Find where the given text appears and provide that cell's center as [x, y] coordinate. 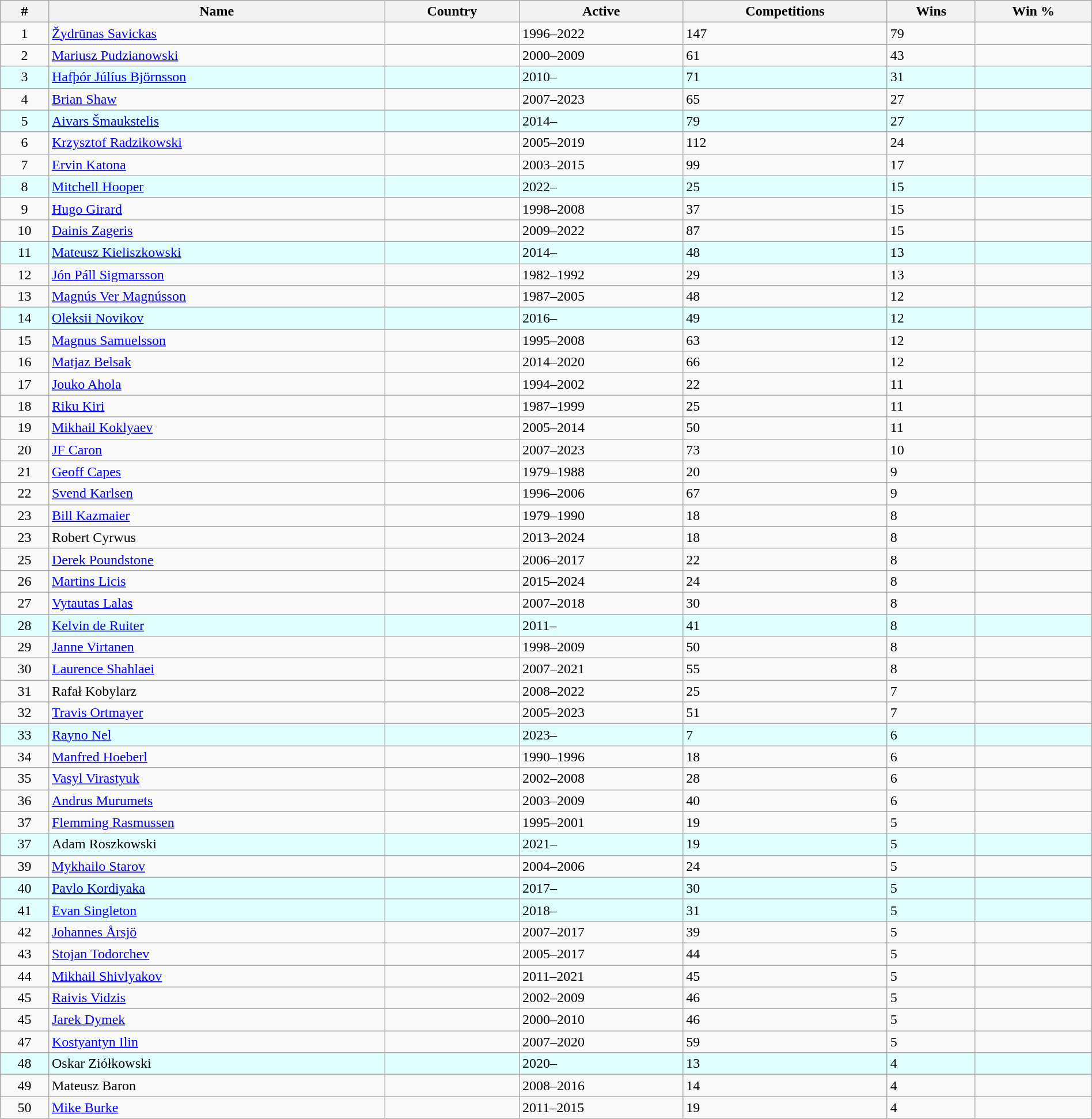
2007–2020 [601, 1042]
Vasyl Virastyuk [217, 779]
1994–2002 [601, 384]
2007–2017 [601, 932]
65 [785, 99]
Name [217, 12]
26 [25, 581]
Country [452, 12]
Stojan Todorchev [217, 954]
32 [25, 713]
Vytautas Lalas [217, 603]
1995–2001 [601, 822]
Oleksii Novikov [217, 318]
42 [25, 932]
36 [25, 801]
Hugo Girard [217, 208]
1987–1999 [601, 406]
2011–2021 [601, 976]
2005–2023 [601, 713]
Mateusz Kieliszkowski [217, 252]
Mitchell Hooper [217, 187]
112 [785, 143]
Raivis Vidzis [217, 998]
JF Caron [217, 450]
55 [785, 669]
61 [785, 55]
Geoff Capes [217, 472]
Aivars Šmaukstelis [217, 121]
2023– [601, 735]
1998–2008 [601, 208]
Jarek Dymek [217, 1020]
Flemming Rasmussen [217, 822]
Martins Licis [217, 581]
Mikhail Koklyaev [217, 428]
2005–2014 [601, 428]
Jouko Ahola [217, 384]
Rayno Nel [217, 735]
# [25, 12]
Mikhail Shivlyakov [217, 976]
Ervin Katona [217, 165]
1987–2005 [601, 297]
Mykhailo Starov [217, 866]
Hafþór Júlíus Björnsson [217, 77]
2021– [601, 844]
2008–2016 [601, 1086]
Andrus Murumets [217, 801]
16 [25, 362]
Win % [1033, 12]
Robert Cyrwus [217, 537]
Krzysztof Radzikowski [217, 143]
Bill Kazmaier [217, 515]
2011– [601, 625]
2010– [601, 77]
2013–2024 [601, 537]
3 [25, 77]
2005–2017 [601, 954]
Active [601, 12]
73 [785, 450]
Pavlo Kordiyaka [217, 888]
2018– [601, 910]
33 [25, 735]
2017– [601, 888]
21 [25, 472]
2 [25, 55]
Manfred Hoeberl [217, 757]
2020– [601, 1064]
Matjaz Belsak [217, 362]
34 [25, 757]
2006–2017 [601, 559]
47 [25, 1042]
Svend Karlsen [217, 494]
99 [785, 165]
2007–2018 [601, 603]
Riku Kiri [217, 406]
Kostyantyn Ilin [217, 1042]
2007–2021 [601, 669]
59 [785, 1042]
2002–2008 [601, 779]
66 [785, 362]
Rafał Kobylarz [217, 691]
1990–1996 [601, 757]
Wins [931, 12]
Adam Roszkowski [217, 844]
51 [785, 713]
147 [785, 33]
Mariusz Pudzianowski [217, 55]
2011–2015 [601, 1107]
2008–2022 [601, 691]
Kelvin de Ruiter [217, 625]
2005–2019 [601, 143]
Magnús Ver Magnússon [217, 297]
2022– [601, 187]
Evan Singleton [217, 910]
Oskar Ziółkowski [217, 1064]
Jón Páll Sigmarsson [217, 275]
1979–1988 [601, 472]
1979–1990 [601, 515]
Janne Virtanen [217, 647]
Brian Shaw [217, 99]
67 [785, 494]
Dainis Zageris [217, 230]
Mateusz Baron [217, 1086]
2016– [601, 318]
87 [785, 230]
1996–2022 [601, 33]
Johannes Årsjö [217, 932]
1998–2009 [601, 647]
Žydrūnas Savickas [217, 33]
2002–2009 [601, 998]
1 [25, 33]
1995–2008 [601, 340]
71 [785, 77]
1996–2006 [601, 494]
Competitions [785, 12]
2014–2020 [601, 362]
63 [785, 340]
Magnus Samuelsson [217, 340]
Travis Ortmayer [217, 713]
2000–2010 [601, 1020]
Mike Burke [217, 1107]
2009–2022 [601, 230]
1982–1992 [601, 275]
Laurence Shahlaei [217, 669]
2003–2015 [601, 165]
35 [25, 779]
2004–2006 [601, 866]
2000–2009 [601, 55]
Derek Poundstone [217, 559]
2003–2009 [601, 801]
2015–2024 [601, 581]
